Output the (X, Y) coordinate of the center of the cell containing the given text.  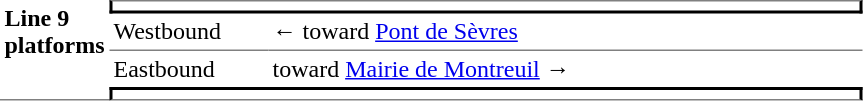
Westbound (188, 33)
Eastbound (188, 69)
← toward Pont de Sèvres (565, 33)
Line 9 platforms (54, 50)
toward Mairie de Montreuil → (565, 69)
